For the text-containing cell, return its midpoint in (x, y) coordinate format. 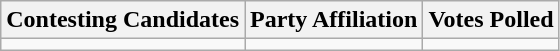
Party Affiliation (334, 20)
Contesting Candidates (123, 20)
Votes Polled (491, 20)
